Find where the given text appears and provide that cell's center as [x, y] coordinate. 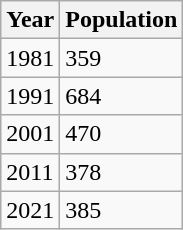
470 [122, 134]
378 [122, 172]
Population [122, 20]
Year [30, 20]
385 [122, 210]
359 [122, 58]
2011 [30, 172]
1981 [30, 58]
684 [122, 96]
1991 [30, 96]
2001 [30, 134]
2021 [30, 210]
